Return the [x, y] coordinate for the center point of the cell that contains the specified text.  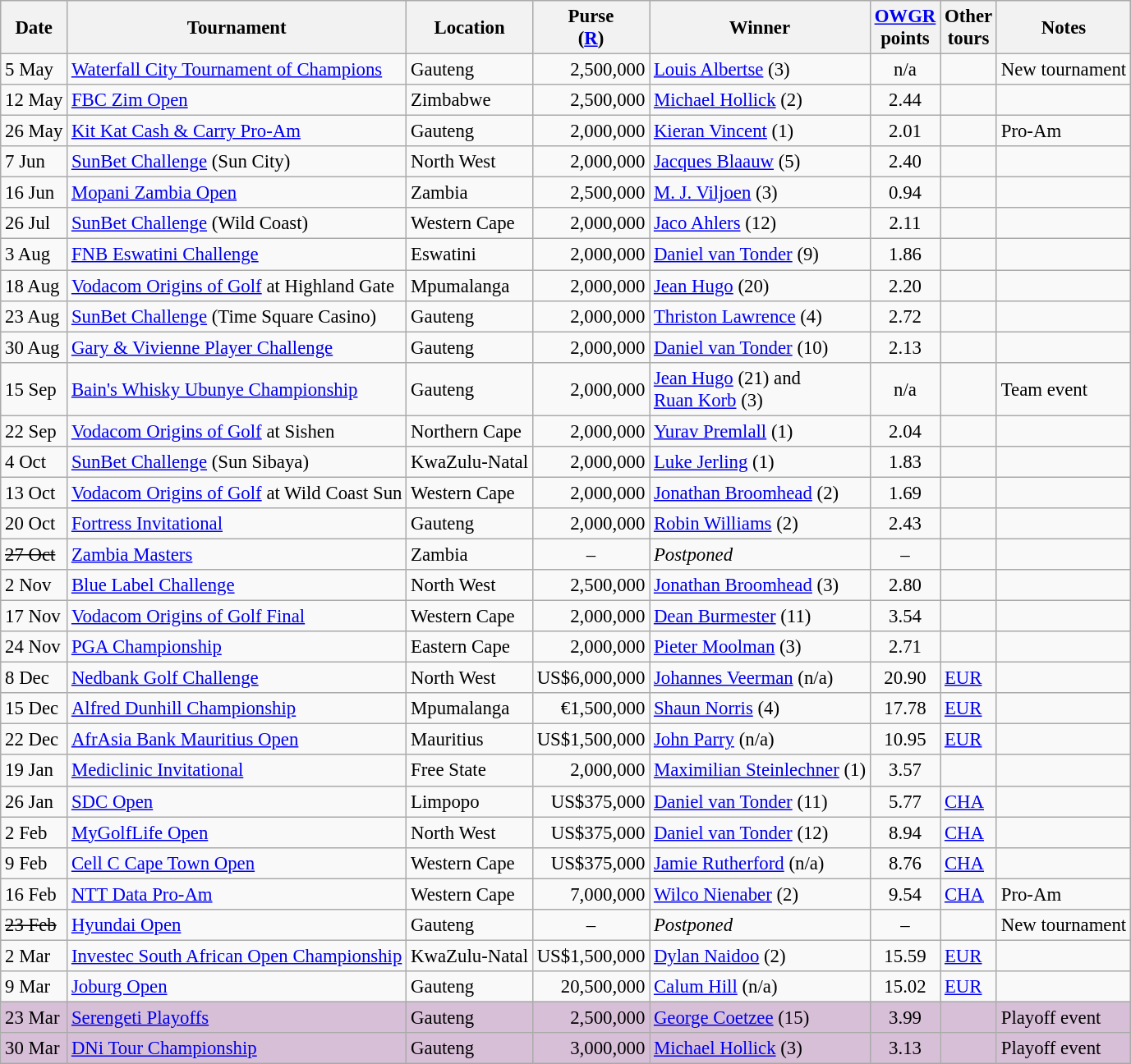
2.72 [905, 316]
7 Jun [34, 162]
0.94 [905, 193]
3.57 [905, 771]
26 May [34, 131]
4 Oct [34, 462]
Robin Williams (2) [761, 524]
Purse(R) [591, 28]
Serengeti Playoffs [237, 1017]
2.44 [905, 100]
Cell C Cape Town Open [237, 863]
Daniel van Tonder (12) [761, 832]
23 Aug [34, 316]
M. J. Viljoen (3) [761, 193]
SunBet Challenge (Sun City) [237, 162]
Dean Burmester (11) [761, 617]
Mediclinic Invitational [237, 771]
FBC Zim Open [237, 100]
Alfred Dunhill Championship [237, 709]
30 Mar [34, 1048]
Kieran Vincent (1) [761, 131]
Calum Hill (n/a) [761, 987]
AfrAsia Bank Mauritius Open [237, 740]
2.20 [905, 286]
Joburg Open [237, 987]
2.43 [905, 524]
Zimbabwe [470, 100]
9.54 [905, 894]
Jean Hugo (20) [761, 286]
2.40 [905, 162]
Vodacom Origins of Golf Final [237, 617]
8 Dec [34, 678]
15 Sep [34, 389]
19 Jan [34, 771]
Jonathan Broomhead (2) [761, 493]
1.69 [905, 493]
13 Oct [34, 493]
Tournament [237, 28]
30 Aug [34, 347]
Nedbank Golf Challenge [237, 678]
Daniel van Tonder (9) [761, 255]
Mauritius [470, 740]
Waterfall City Tournament of Champions [237, 70]
Jamie Rutherford (n/a) [761, 863]
Michael Hollick (2) [761, 100]
Free State [470, 771]
26 Jan [34, 801]
18 Aug [34, 286]
Jean Hugo (21) and Ruan Korb (3) [761, 389]
Eastern Cape [470, 647]
PGA Championship [237, 647]
Northern Cape [470, 431]
Eswatini [470, 255]
15.02 [905, 987]
Location [470, 28]
10.95 [905, 740]
Investec South African Open Championship [237, 956]
7,000,000 [591, 894]
16 Feb [34, 894]
SunBet Challenge (Time Square Casino) [237, 316]
Jaco Ahlers (12) [761, 224]
Date [34, 28]
€1,500,000 [591, 709]
3.54 [905, 617]
26 Jul [34, 224]
9 Mar [34, 987]
John Parry (n/a) [761, 740]
Othertours [969, 28]
Yurav Premlall (1) [761, 431]
2.01 [905, 131]
5.77 [905, 801]
2 Nov [34, 585]
Notes [1063, 28]
20 Oct [34, 524]
Limpopo [470, 801]
Team event [1063, 389]
20,500,000 [591, 987]
2.11 [905, 224]
15 Dec [34, 709]
FNB Eswatini Challenge [237, 255]
1.86 [905, 255]
Blue Label Challenge [237, 585]
24 Nov [34, 647]
DNi Tour Championship [237, 1048]
US$6,000,000 [591, 678]
3,000,000 [591, 1048]
23 Feb [34, 925]
Vodacom Origins of Golf at Highland Gate [237, 286]
Shaun Norris (4) [761, 709]
SunBet Challenge (Wild Coast) [237, 224]
SunBet Challenge (Sun Sibaya) [237, 462]
SDC Open [237, 801]
3.13 [905, 1048]
Daniel van Tonder (11) [761, 801]
Pieter Moolman (3) [761, 647]
2.80 [905, 585]
22 Sep [34, 431]
Zambia Masters [237, 554]
Maximilian Steinlechner (1) [761, 771]
Daniel van Tonder (10) [761, 347]
8.94 [905, 832]
Mopani Zambia Open [237, 193]
17 Nov [34, 617]
Wilco Nienaber (2) [761, 894]
Michael Hollick (3) [761, 1048]
NTT Data Pro-Am [237, 894]
Luke Jerling (1) [761, 462]
22 Dec [34, 740]
2.04 [905, 431]
2 Mar [34, 956]
Bain's Whisky Ubunye Championship [237, 389]
Fortress Invitational [237, 524]
2 Feb [34, 832]
3.99 [905, 1017]
Gary & Vivienne Player Challenge [237, 347]
2.13 [905, 347]
8.76 [905, 863]
Jacques Blaauw (5) [761, 162]
1.83 [905, 462]
9 Feb [34, 863]
Dylan Naidoo (2) [761, 956]
23 Mar [34, 1017]
Jonathan Broomhead (3) [761, 585]
2.71 [905, 647]
16 Jun [34, 193]
OWGRpoints [905, 28]
Thriston Lawrence (4) [761, 316]
5 May [34, 70]
Winner [761, 28]
Hyundai Open [237, 925]
27 Oct [34, 554]
Kit Kat Cash & Carry Pro-Am [237, 131]
15.59 [905, 956]
Vodacom Origins of Golf at Wild Coast Sun [237, 493]
Louis Albertse (3) [761, 70]
3 Aug [34, 255]
12 May [34, 100]
20.90 [905, 678]
17.78 [905, 709]
Vodacom Origins of Golf at Sishen [237, 431]
George Coetzee (15) [761, 1017]
Johannes Veerman (n/a) [761, 678]
MyGolfLife Open [237, 832]
